Output the [x, y] coordinate of the center of the cell containing the given text.  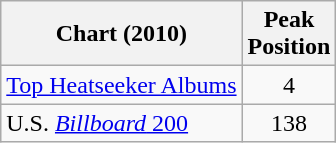
PeakPosition [289, 34]
U.S. Billboard 200 [122, 123]
Top Heatseeker Albums [122, 85]
138 [289, 123]
4 [289, 85]
Chart (2010) [122, 34]
